Scan for the cell matching the given text and deliver its [x, y] coordinate at center. 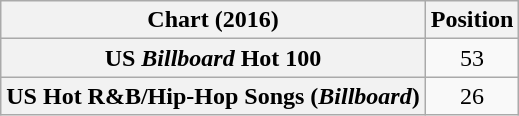
26 [472, 96]
53 [472, 58]
US Hot R&B/Hip-Hop Songs (Billboard) [213, 96]
US Billboard Hot 100 [213, 58]
Chart (2016) [213, 20]
Position [472, 20]
